Search for the cell housing the specified text and yield its (X, Y) center coordinate. 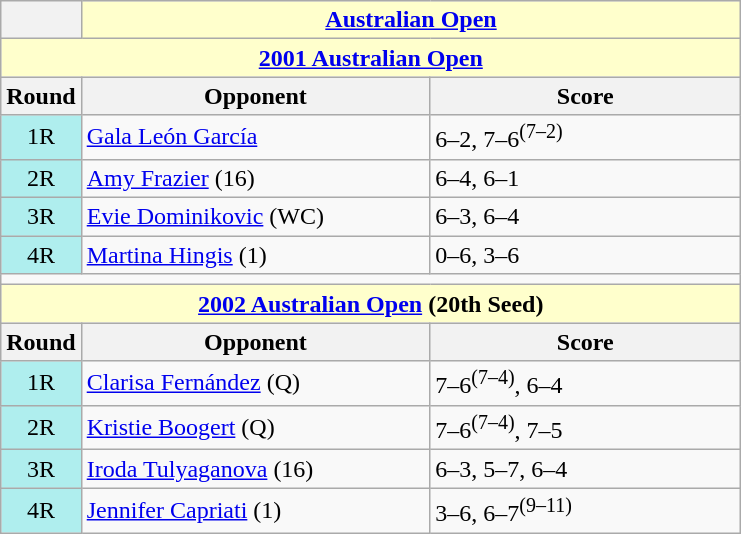
Clarisa Fernández (Q) (256, 384)
Australian Open (411, 20)
Evie Dominikovic (WC) (256, 217)
7–6(7–4), 7–5 (586, 428)
Amy Frazier (16) (256, 178)
7–6(7–4), 6–4 (586, 384)
Gala León García (256, 138)
Martina Hingis (1) (256, 255)
6–4, 6–1 (586, 178)
3–6, 6–7(9–11) (586, 510)
Jennifer Capriati (1) (256, 510)
6–3, 5–7, 6–4 (586, 469)
Iroda Tulyaganova (16) (256, 469)
Kristie Boogert (Q) (256, 428)
2001 Australian Open (371, 58)
6–3, 6–4 (586, 217)
0–6, 3–6 (586, 255)
6–2, 7–6(7–2) (586, 138)
2002 Australian Open (20th Seed) (371, 304)
